Locate the cell with the specified text and output its (X, Y) center coordinate. 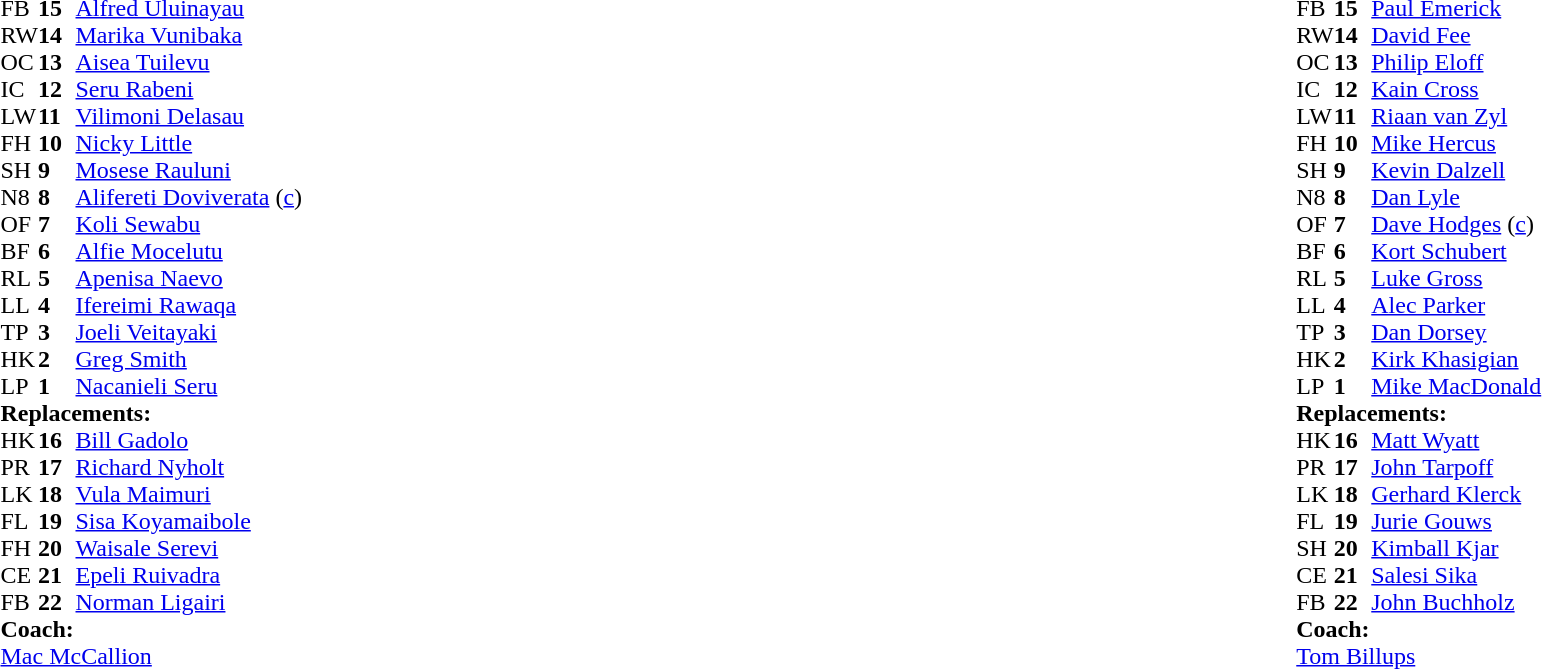
Nicky Little (190, 144)
Dan Dorsey (1456, 332)
Mosese Rauluni (190, 170)
Alec Parker (1456, 306)
Kirk Khasigian (1456, 360)
Matt Wyatt (1456, 440)
Jurie Gouws (1456, 522)
Philip Eloff (1456, 62)
Alfie Mocelutu (190, 252)
Waisale Serevi (190, 548)
Mike MacDonald (1456, 386)
Nacanieli Seru (190, 386)
Vilimoni Delasau (190, 116)
Greg Smith (190, 360)
Vula Maimuri (190, 494)
Norman Ligairi (190, 602)
Epeli Ruivadra (190, 576)
Bill Gadolo (190, 440)
Apenisa Naevo (190, 278)
Kevin Dalzell (1456, 170)
Riaan van Zyl (1456, 116)
David Fee (1456, 36)
John Tarpoff (1456, 468)
Dan Lyle (1456, 198)
Richard Nyholt (190, 468)
Aisea Tuilevu (190, 62)
Koli Sewabu (190, 224)
Salesi Sika (1456, 576)
Kort Schubert (1456, 252)
Marika Vunibaka (190, 36)
Luke Gross (1456, 278)
Kimball Kjar (1456, 548)
Dave Hodges (c) (1456, 224)
Alifereti Doviverata (c) (190, 198)
Joeli Veitayaki (190, 332)
Tom Billups (1418, 656)
John Buchholz (1456, 602)
Mac McCallion (151, 656)
Kain Cross (1456, 90)
Ifereimi Rawaqa (190, 306)
Gerhard Klerck (1456, 494)
Mike Hercus (1456, 144)
Sisa Koyamaibole (190, 522)
Seru Rabeni (190, 90)
